Pinpoint the cell where the given text exists, returning its (x, y) midpoint coordinate. 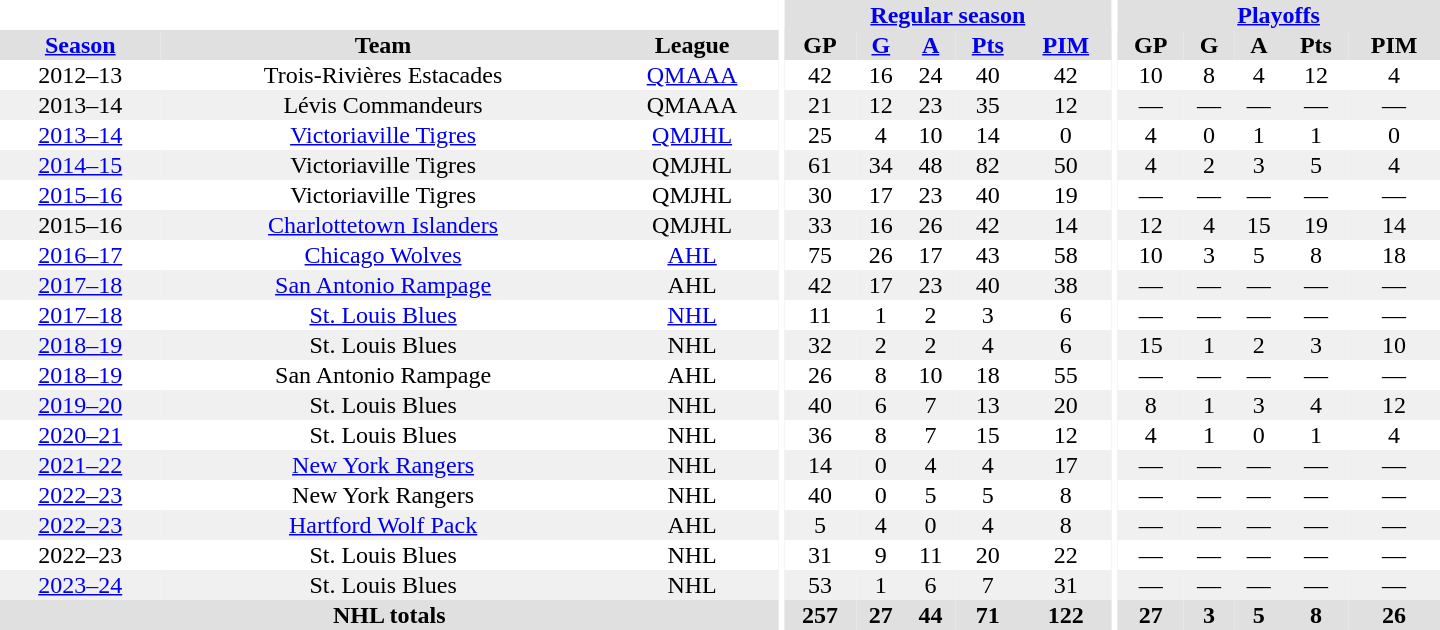
35 (988, 105)
2023–24 (80, 585)
43 (988, 255)
2020–21 (80, 435)
Team (382, 45)
2012–13 (80, 75)
55 (1066, 375)
League (692, 45)
2021–22 (80, 465)
61 (820, 165)
71 (988, 615)
Hartford Wolf Pack (382, 525)
24 (931, 75)
NHL totals (389, 615)
9 (881, 555)
25 (820, 135)
2014–15 (80, 165)
Season (80, 45)
122 (1066, 615)
36 (820, 435)
22 (1066, 555)
53 (820, 585)
Chicago Wolves (382, 255)
48 (931, 165)
21 (820, 105)
Trois-Rivières Estacades (382, 75)
Regular season (948, 15)
32 (820, 345)
58 (1066, 255)
Charlottetown Islanders (382, 225)
Playoffs (1278, 15)
30 (820, 195)
38 (1066, 285)
33 (820, 225)
2019–20 (80, 405)
75 (820, 255)
257 (820, 615)
50 (1066, 165)
2016–17 (80, 255)
34 (881, 165)
82 (988, 165)
13 (988, 405)
44 (931, 615)
Lévis Commandeurs (382, 105)
